From the cell containing the given text, extract its center point as (X, Y) coordinate. 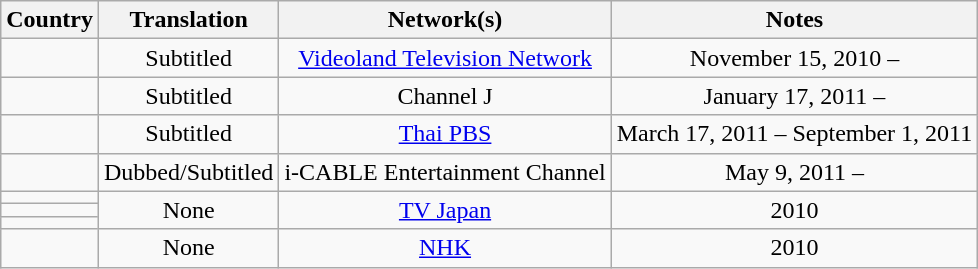
May 9, 2011 – (794, 172)
Translation (188, 20)
Thai PBS (445, 134)
January 17, 2011 – (794, 96)
NHK (445, 248)
Channel J (445, 96)
March 17, 2011 – September 1, 2011 (794, 134)
Dubbed/Subtitled (188, 172)
Network(s) (445, 20)
Country (50, 20)
Videoland Television Network (445, 58)
i-CABLE Entertainment Channel (445, 172)
Notes (794, 20)
TV Japan (445, 210)
November 15, 2010 – (794, 58)
